Detect which cell encompasses the target text, then output its [x, y] center coordinate. 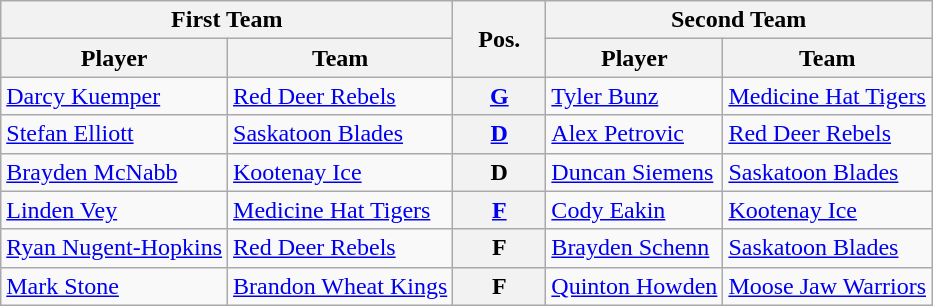
Second Team [739, 20]
Tyler Bunz [634, 96]
Ryan Nugent-Hopkins [114, 248]
Alex Petrovic [634, 134]
Brayden Schenn [634, 248]
G [500, 96]
Mark Stone [114, 286]
Moose Jaw Warriors [828, 286]
Stefan Elliott [114, 134]
Pos. [500, 39]
First Team [227, 20]
Quinton Howden [634, 286]
Brayden McNabb [114, 172]
Brandon Wheat Kings [340, 286]
Duncan Siemens [634, 172]
Linden Vey [114, 210]
Cody Eakin [634, 210]
Darcy Kuemper [114, 96]
